Determine the (X, Y) coordinate at the center of the cell enclosing the given text.  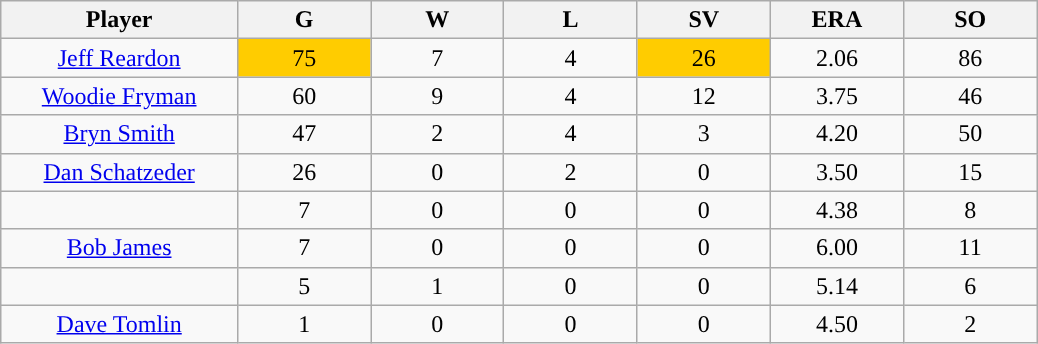
Dave Tomlin (120, 324)
5.14 (836, 286)
Bob James (120, 248)
75 (304, 58)
4.20 (836, 134)
46 (970, 96)
L (570, 20)
G (304, 20)
ERA (836, 20)
W (438, 20)
15 (970, 172)
3 (704, 134)
8 (970, 210)
6 (970, 286)
2.06 (836, 58)
12 (704, 96)
6.00 (836, 248)
Bryn Smith (120, 134)
Player (120, 20)
SV (704, 20)
SO (970, 20)
Dan Schatzeder (120, 172)
Jeff Reardon (120, 58)
86 (970, 58)
Woodie Fryman (120, 96)
3.75 (836, 96)
50 (970, 134)
47 (304, 134)
9 (438, 96)
5 (304, 286)
4.50 (836, 324)
4.38 (836, 210)
11 (970, 248)
60 (304, 96)
3.50 (836, 172)
